Return the (x, y) coordinate for the center point of the cell that contains the specified text.  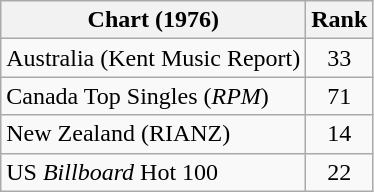
33 (340, 58)
Australia (Kent Music Report) (154, 58)
Chart (1976) (154, 20)
US Billboard Hot 100 (154, 172)
14 (340, 134)
Rank (340, 20)
71 (340, 96)
22 (340, 172)
Canada Top Singles (RPM) (154, 96)
New Zealand (RIANZ) (154, 134)
